Output the [X, Y] coordinate of the center of the cell containing the given text.  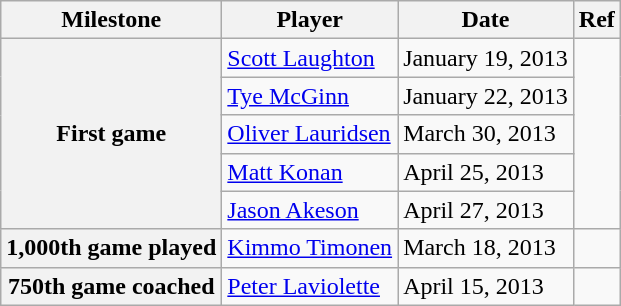
April 25, 2013 [486, 172]
January 19, 2013 [486, 58]
Date [486, 20]
750th game coached [112, 286]
Milestone [112, 20]
Kimmo Timonen [310, 248]
Player [310, 20]
Ref [596, 20]
April 15, 2013 [486, 286]
1,000th game played [112, 248]
Peter Laviolette [310, 286]
March 18, 2013 [486, 248]
Oliver Lauridsen [310, 134]
March 30, 2013 [486, 134]
April 27, 2013 [486, 210]
Tye McGinn [310, 96]
First game [112, 134]
Matt Konan [310, 172]
Scott Laughton [310, 58]
January 22, 2013 [486, 96]
Jason Akeson [310, 210]
